Locate the cell with the specified text and output its (x, y) center coordinate. 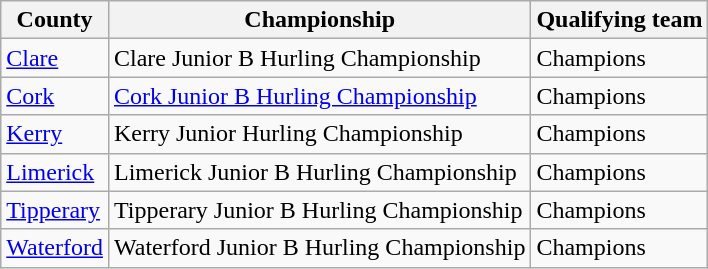
Clare Junior B Hurling Championship (319, 58)
Cork (55, 96)
Kerry (55, 134)
Tipperary Junior B Hurling Championship (319, 210)
County (55, 20)
Kerry Junior Hurling Championship (319, 134)
Qualifying team (620, 20)
Cork Junior B Hurling Championship (319, 96)
Limerick (55, 172)
Waterford (55, 248)
Clare (55, 58)
Limerick Junior B Hurling Championship (319, 172)
Tipperary (55, 210)
Waterford Junior B Hurling Championship (319, 248)
Championship (319, 20)
